Pinpoint the cell where the given text exists, returning its (X, Y) midpoint coordinate. 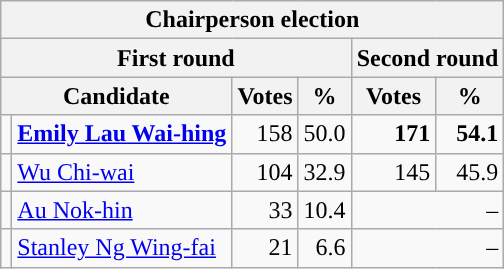
104 (265, 172)
50.0 (324, 134)
10.4 (324, 210)
171 (394, 134)
Chairperson election (252, 20)
Au Nok-hin (122, 210)
158 (265, 134)
45.9 (470, 172)
Candidate (116, 96)
33 (265, 210)
Wu Chi-wai (122, 172)
Stanley Ng Wing-fai (122, 248)
145 (394, 172)
Second round (428, 58)
First round (176, 58)
54.1 (470, 134)
6.6 (324, 248)
Emily Lau Wai-hing (122, 134)
32.9 (324, 172)
21 (265, 248)
